Determine the (X, Y) coordinate at the center of the cell enclosing the given text.  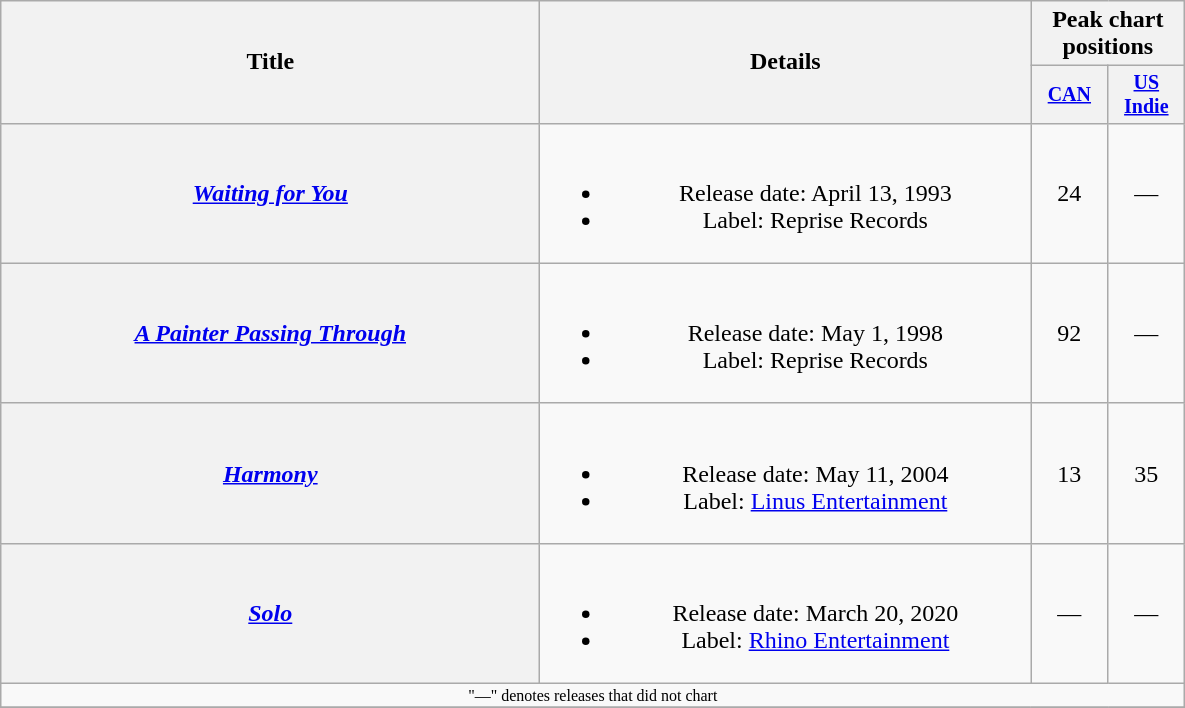
Solo (270, 613)
Release date: May 11, 2004Label: Linus Entertainment (786, 473)
Release date: April 13, 1993Label: Reprise Records (786, 193)
Details (786, 62)
24 (1070, 193)
Title (270, 62)
Harmony (270, 473)
92 (1070, 333)
Release date: March 20, 2020Label: Rhino Entertainment (786, 613)
Release date: May 1, 1998Label: Reprise Records (786, 333)
Waiting for You (270, 193)
A Painter Passing Through (270, 333)
CAN (1070, 94)
Peak chartpositions (1108, 34)
US Indie (1146, 94)
13 (1070, 473)
35 (1146, 473)
"—" denotes releases that did not chart (593, 696)
